Extract the (x, y) coordinate from the center of the cell holding the provided text.  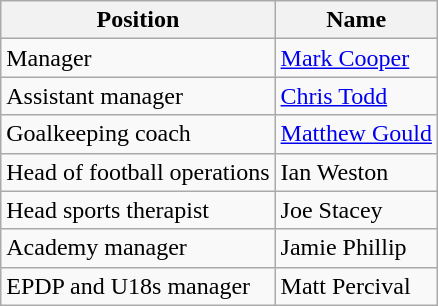
Name (356, 20)
Position (138, 20)
Joe Stacey (356, 210)
Matthew Gould (356, 134)
Manager (138, 58)
Goalkeeping coach (138, 134)
Mark Cooper (356, 58)
Head sports therapist (138, 210)
Head of football operations (138, 172)
Chris Todd (356, 96)
Academy manager (138, 248)
Jamie Phillip (356, 248)
Assistant manager (138, 96)
Ian Weston (356, 172)
EPDP and U18s manager (138, 286)
Matt Percival (356, 286)
